For the text-containing cell, return its midpoint in (X, Y) coordinate format. 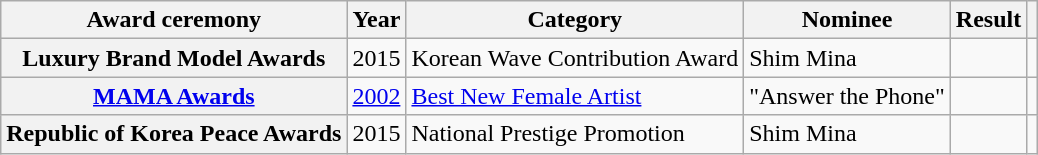
Nominee (848, 20)
Result (988, 20)
MAMA Awards (174, 96)
Luxury Brand Model Awards (174, 58)
2002 (376, 96)
National Prestige Promotion (575, 134)
Category (575, 20)
Year (376, 20)
Republic of Korea Peace Awards (174, 134)
"Answer the Phone" (848, 96)
Award ceremony (174, 20)
Korean Wave Contribution Award (575, 58)
Best New Female Artist (575, 96)
